Detect which cell encompasses the target text, then output its [X, Y] center coordinate. 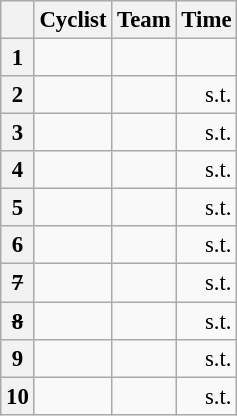
10 [18, 396]
4 [18, 170]
5 [18, 208]
3 [18, 133]
7 [18, 283]
6 [18, 245]
Cyclist [73, 20]
Time [206, 20]
8 [18, 321]
1 [18, 58]
9 [18, 358]
Team [144, 20]
2 [18, 95]
